Identify which cell holds the provided text, then report its [x, y] central coordinate. 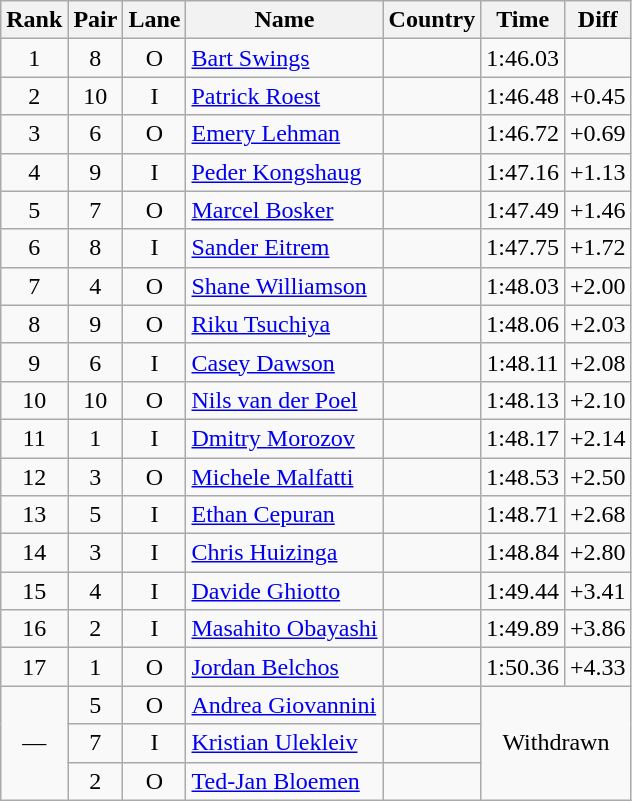
17 [34, 667]
1:48.13 [523, 400]
Country [432, 20]
+2.03 [598, 324]
Dmitry Morozov [284, 438]
Davide Ghiotto [284, 591]
1:47.49 [523, 210]
+1.46 [598, 210]
Emery Lehman [284, 134]
1:49.89 [523, 629]
1:48.71 [523, 515]
Withdrawn [556, 743]
Riku Tsuchiya [284, 324]
+2.14 [598, 438]
14 [34, 553]
Peder Kongshaug [284, 172]
— [34, 743]
15 [34, 591]
Nils van der Poel [284, 400]
+2.08 [598, 362]
Shane Williamson [284, 286]
Diff [598, 20]
1:46.03 [523, 58]
Marcel Bosker [284, 210]
+2.50 [598, 477]
16 [34, 629]
+1.13 [598, 172]
Sander Eitrem [284, 248]
1:48.53 [523, 477]
Name [284, 20]
Michele Malfatti [284, 477]
13 [34, 515]
+2.80 [598, 553]
1:46.48 [523, 96]
1:48.06 [523, 324]
Casey Dawson [284, 362]
Chris Huizinga [284, 553]
Jordan Belchos [284, 667]
Ethan Cepuran [284, 515]
1:48.03 [523, 286]
Bart Swings [284, 58]
+3.86 [598, 629]
Lane [154, 20]
1:50.36 [523, 667]
Pair [96, 20]
+1.72 [598, 248]
+0.69 [598, 134]
+2.00 [598, 286]
Ted-Jan Bloemen [284, 781]
Kristian Ulekleiv [284, 743]
1:49.44 [523, 591]
1:48.11 [523, 362]
Rank [34, 20]
Time [523, 20]
Patrick Roest [284, 96]
1:46.72 [523, 134]
1:48.84 [523, 553]
+2.68 [598, 515]
12 [34, 477]
1:47.75 [523, 248]
+3.41 [598, 591]
+4.33 [598, 667]
+0.45 [598, 96]
Masahito Obayashi [284, 629]
1:47.16 [523, 172]
11 [34, 438]
1:48.17 [523, 438]
+2.10 [598, 400]
Andrea Giovannini [284, 705]
